For the text-containing cell, return its midpoint in (x, y) coordinate format. 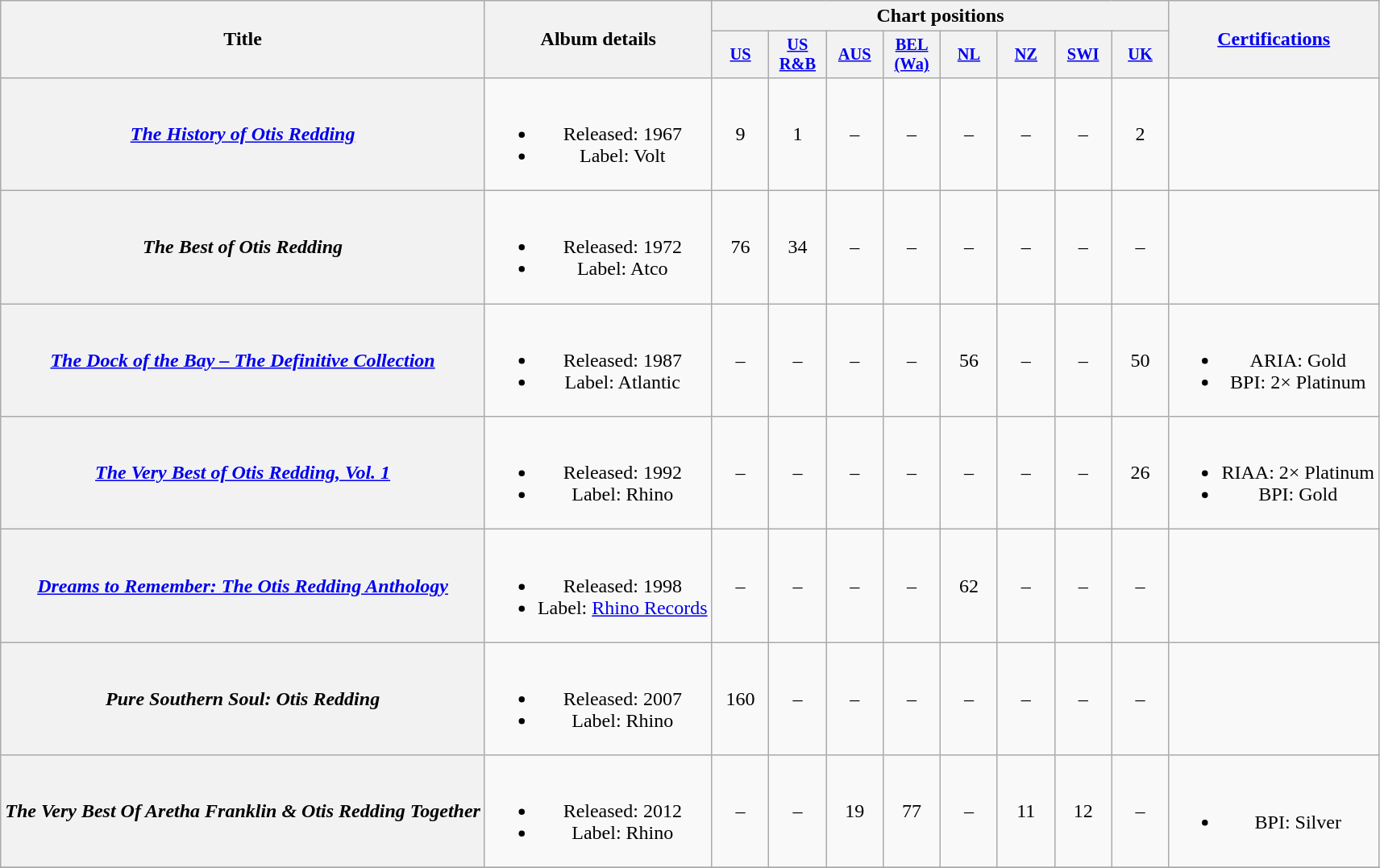
Title (243, 39)
The History of Otis Redding (243, 134)
34 (798, 247)
Released: 2012Label: Rhino (598, 812)
US R&B (798, 55)
AUS (854, 55)
UK (1140, 55)
Released: 1998Label: Rhino Records (598, 586)
50 (1140, 360)
Certifications (1274, 39)
Released: 2007Label: Rhino (598, 699)
19 (854, 812)
77 (912, 812)
The Very Best of Otis Redding, Vol. 1 (243, 473)
56 (969, 360)
The Very Best Of Aretha Franklin & Otis Redding Together (243, 812)
Released: 1992Label: Rhino (598, 473)
76 (740, 247)
SWI (1083, 55)
BPI: Silver (1274, 812)
26 (1140, 473)
Released: 1967Label: Volt (598, 134)
Dreams to Remember: The Otis Redding Anthology (243, 586)
The Best of Otis Redding (243, 247)
11 (1025, 812)
NL (969, 55)
62 (969, 586)
Pure Southern Soul: Otis Redding (243, 699)
1 (798, 134)
The Dock of the Bay – The Definitive Collection (243, 360)
RIAA: 2× PlatinumBPI: Gold (1274, 473)
Album details (598, 39)
160 (740, 699)
2 (1140, 134)
Released: 1972Label: Atco (598, 247)
9 (740, 134)
NZ (1025, 55)
BEL(Wa) (912, 55)
US (740, 55)
Released: 1987Label: Atlantic (598, 360)
Chart positions (940, 16)
ARIA: GoldBPI: 2× Platinum (1274, 360)
12 (1083, 812)
